Detect which cell encompasses the target text, then output its [x, y] center coordinate. 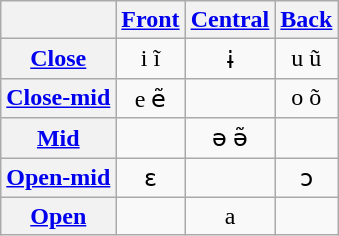
ɛ [150, 178]
Open [58, 216]
Close-mid [58, 98]
Back [306, 20]
e ẽ [150, 98]
Front [150, 20]
ɔ [306, 178]
Central [230, 20]
Open-mid [58, 178]
i ĩ [150, 59]
a [230, 216]
ə ə̃ [230, 138]
u ũ [306, 59]
Mid [58, 138]
o õ [306, 98]
Close [58, 59]
ɨ [230, 59]
